Pinpoint the cell where the given text exists, returning its (x, y) midpoint coordinate. 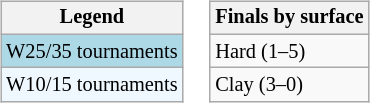
Legend (92, 18)
Hard (1–5) (289, 51)
W25/35 tournaments (92, 51)
Clay (3–0) (289, 85)
Finals by surface (289, 18)
W10/15 tournaments (92, 85)
